Output the (x, y) coordinate of the center of the cell containing the given text.  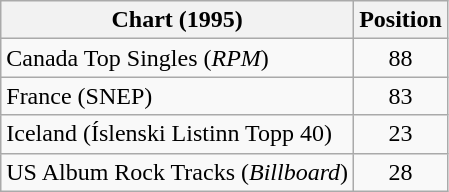
US Album Rock Tracks (Billboard) (178, 172)
Iceland (Íslenski Listinn Topp 40) (178, 134)
88 (401, 58)
23 (401, 134)
28 (401, 172)
France (SNEP) (178, 96)
Position (401, 20)
Canada Top Singles (RPM) (178, 58)
Chart (1995) (178, 20)
83 (401, 96)
